Scan for the cell matching the given text and deliver its (X, Y) coordinate at center. 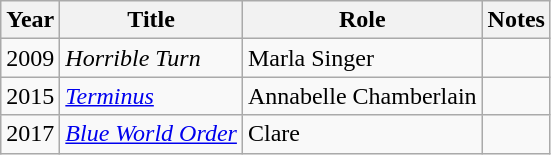
Terminus (152, 96)
2009 (30, 58)
Clare (362, 134)
2015 (30, 96)
Role (362, 20)
Horrible Turn (152, 58)
Annabelle Chamberlain (362, 96)
Title (152, 20)
Year (30, 20)
Marla Singer (362, 58)
Notes (516, 20)
Blue World Order (152, 134)
2017 (30, 134)
